Capture the cell that displays the provided text and extract its (X, Y) central coordinate. 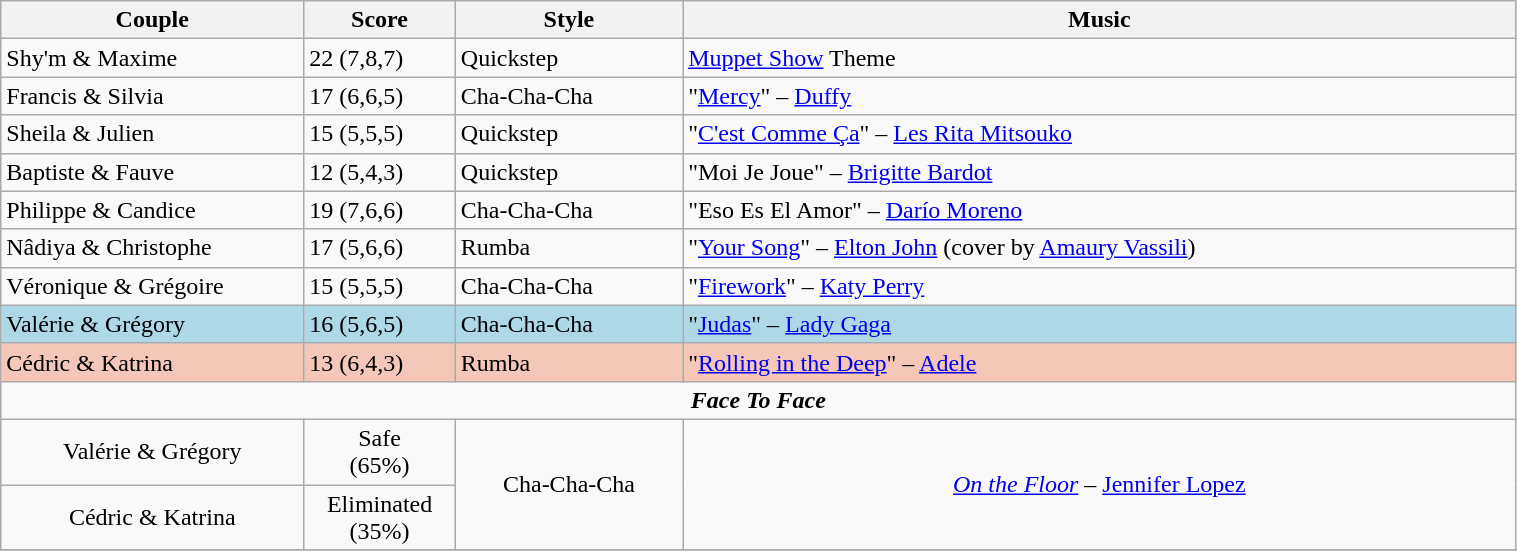
Eliminated(35%) (380, 516)
22 (7,8,7) (380, 58)
"Your Song" – Elton John (cover by Amaury Vassili) (1100, 248)
"Mercy" – Duffy (1100, 96)
Couple (152, 20)
Francis & Silvia (152, 96)
"Judas" – Lady Gaga (1100, 324)
16 (5,6,5) (380, 324)
Style (568, 20)
Safe(65%) (380, 452)
13 (6,4,3) (380, 362)
Sheila & Julien (152, 134)
Véronique & Grégoire (152, 286)
12 (5,4,3) (380, 172)
Nâdiya & Christophe (152, 248)
Face To Face (758, 400)
Shy'm & Maxime (152, 58)
Score (380, 20)
"C'est Comme Ça" – Les Rita Mitsouko (1100, 134)
Baptiste & Fauve (152, 172)
Music (1100, 20)
19 (7,6,6) (380, 210)
On the Floor – Jennifer Lopez (1100, 484)
17 (6,6,5) (380, 96)
"Moi Je Joue" – Brigitte Bardot (1100, 172)
"Eso Es El Amor" – Darío Moreno (1100, 210)
"Rolling in the Deep" – Adele (1100, 362)
"Firework" – Katy Perry (1100, 286)
Muppet Show Theme (1100, 58)
17 (5,6,6) (380, 248)
Philippe & Candice (152, 210)
